Identify which cell holds the provided text, then report its [x, y] central coordinate. 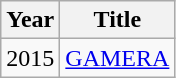
Year [30, 20]
2015 [30, 58]
GAMERA [118, 58]
Title [118, 20]
